Return the (x, y) coordinate for the center point of the cell that contains the specified text.  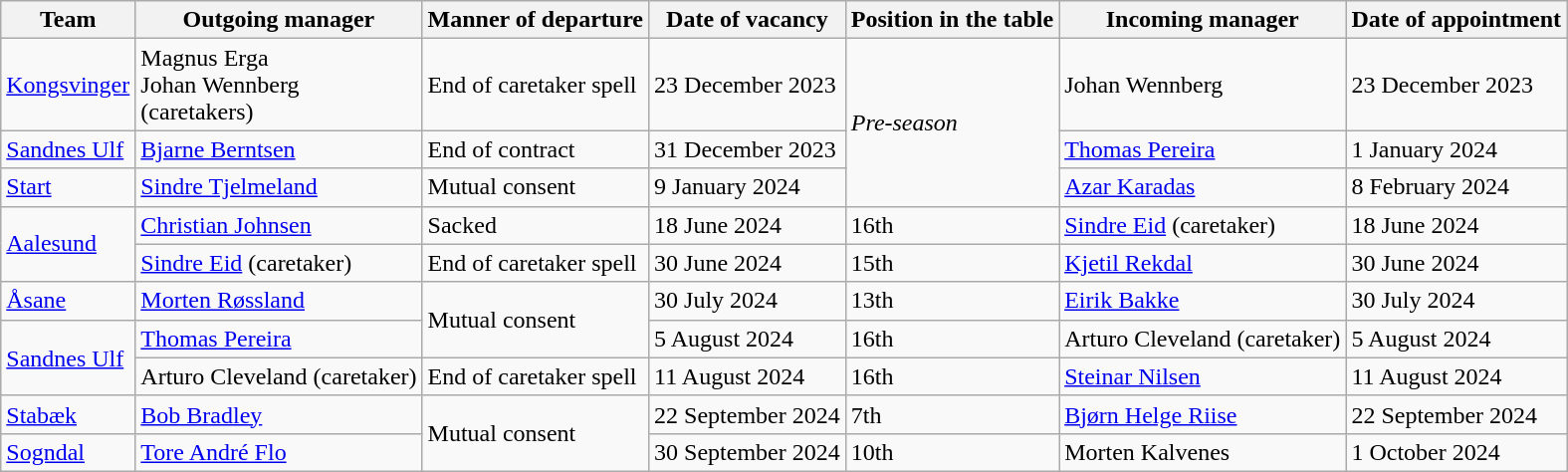
10th (952, 452)
Azar Karadas (1203, 187)
Åsane (68, 301)
Aalesund (68, 244)
Pre-season (952, 122)
1 January 2024 (1456, 149)
Tore André Flo (279, 452)
Date of vacancy (748, 20)
Bob Bradley (279, 414)
Team (68, 20)
Start (68, 187)
Stabæk (68, 414)
Outgoing manager (279, 20)
Kjetil Rekdal (1203, 263)
Sacked (536, 225)
9 January 2024 (748, 187)
Sogndal (68, 452)
Johan Wennberg (1203, 85)
Date of appointment (1456, 20)
7th (952, 414)
End of contract (536, 149)
8 February 2024 (1456, 187)
1 October 2024 (1456, 452)
Morten Røssland (279, 301)
31 December 2023 (748, 149)
30 September 2024 (748, 452)
Eirik Bakke (1203, 301)
Steinar Nilsen (1203, 376)
Manner of departure (536, 20)
Bjørn Helge Riise (1203, 414)
Incoming manager (1203, 20)
13th (952, 301)
15th (952, 263)
Bjarne Berntsen (279, 149)
Christian Johnsen (279, 225)
Kongsvinger (68, 85)
Magnus Erga Johan Wennberg(caretakers) (279, 85)
Morten Kalvenes (1203, 452)
Sindre Tjelmeland (279, 187)
Position in the table (952, 20)
